Identify which cell holds the provided text, then report its (x, y) central coordinate. 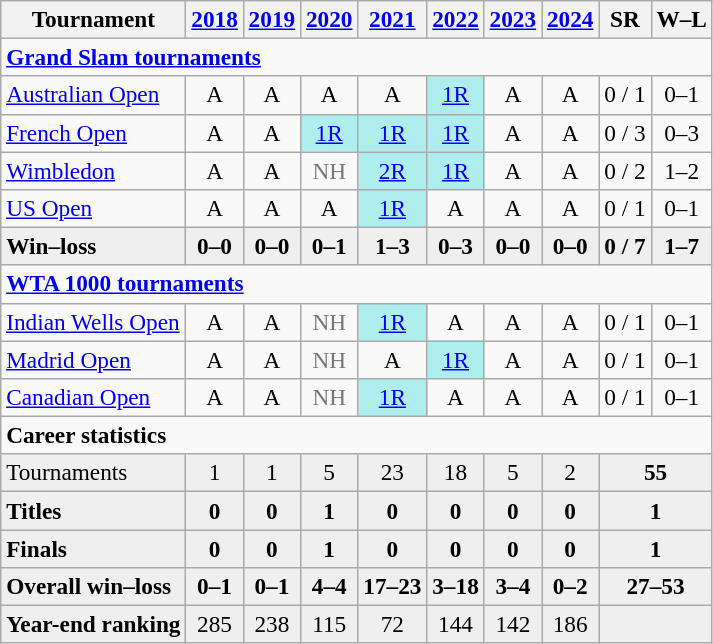
238 (272, 624)
2020 (330, 19)
0 / 2 (625, 170)
Finals (94, 548)
Tournament (94, 19)
27–53 (656, 586)
186 (570, 624)
2019 (272, 19)
2 (570, 473)
Indian Wells Open (94, 322)
French Open (94, 133)
Win–loss (94, 246)
2022 (456, 19)
Canadian Open (94, 397)
US Open (94, 208)
144 (456, 624)
SR (625, 19)
142 (512, 624)
3–18 (456, 586)
18 (456, 473)
2R (392, 170)
72 (392, 624)
3–4 (512, 586)
2021 (392, 19)
Titles (94, 510)
WTA 1000 tournaments (356, 284)
W–L (682, 19)
0–2 (570, 586)
0 / 3 (625, 133)
Australian Open (94, 95)
115 (330, 624)
Grand Slam tournaments (356, 57)
2023 (512, 19)
Year-end ranking (94, 624)
0 / 7 (625, 246)
285 (214, 624)
1–3 (392, 246)
55 (656, 473)
Wimbledon (94, 170)
Madrid Open (94, 359)
2024 (570, 19)
Tournaments (94, 473)
1–2 (682, 170)
23 (392, 473)
Overall win–loss (94, 586)
1–7 (682, 246)
2018 (214, 19)
4–4 (330, 586)
Career statistics (356, 435)
17–23 (392, 586)
